Return [X, Y] of the center of cell containing provided text 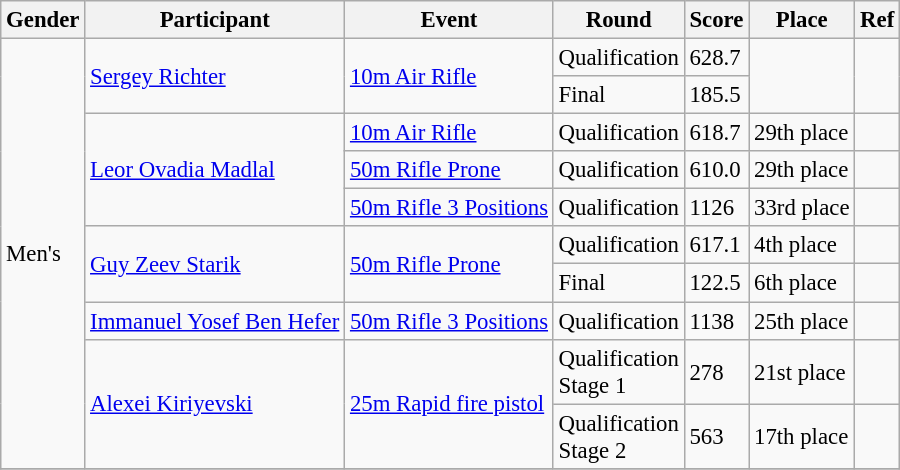
33rd place [802, 208]
25th place [802, 321]
278 [716, 372]
610.0 [716, 170]
Alexei Kiriyevski [215, 404]
Ref [878, 20]
17th place [802, 436]
Guy Zeev Starik [215, 264]
Place [802, 20]
185.5 [716, 95]
25m Rapid fire pistol [450, 404]
122.5 [716, 283]
QualificationStage 2 [618, 436]
Sergey Richter [215, 76]
563 [716, 436]
Score [716, 20]
Round [618, 20]
21st place [802, 372]
1138 [716, 321]
QualificationStage 1 [618, 372]
618.7 [716, 133]
Immanuel Yosef Ben Hefer [215, 321]
1126 [716, 208]
Leor Ovadia Madlal [215, 170]
Event [450, 20]
Men's [43, 254]
4th place [802, 245]
Gender [43, 20]
6th place [802, 283]
617.1 [716, 245]
Participant [215, 20]
628.7 [716, 58]
